Locate the cell with the specified text and output its (x, y) center coordinate. 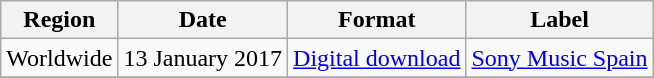
Label (560, 20)
13 January 2017 (203, 58)
Date (203, 20)
Worldwide (60, 58)
Sony Music Spain (560, 58)
Format (377, 20)
Digital download (377, 58)
Region (60, 20)
